Find where the given text appears and provide that cell's center as [x, y] coordinate. 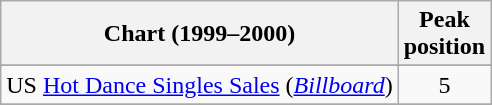
Peakposition [444, 34]
US Hot Dance Singles Sales (Billboard) [200, 85]
5 [444, 85]
Chart (1999–2000) [200, 34]
